From the cell containing the given text, extract its center point as (x, y) coordinate. 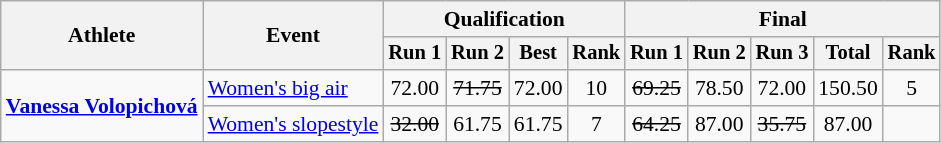
Run 3 (782, 54)
Qualification (504, 19)
64.25 (656, 124)
Athlete (102, 36)
35.75 (782, 124)
71.75 (478, 88)
Vanessa Volopichová (102, 106)
Best (538, 54)
Women's slopestyle (294, 124)
Women's big air (294, 88)
150.50 (848, 88)
69.25 (656, 88)
Event (294, 36)
Final (782, 19)
Total (848, 54)
10 (597, 88)
5 (912, 88)
7 (597, 124)
32.00 (414, 124)
78.50 (720, 88)
